Scan for the cell matching the given text and deliver its [x, y] coordinate at center. 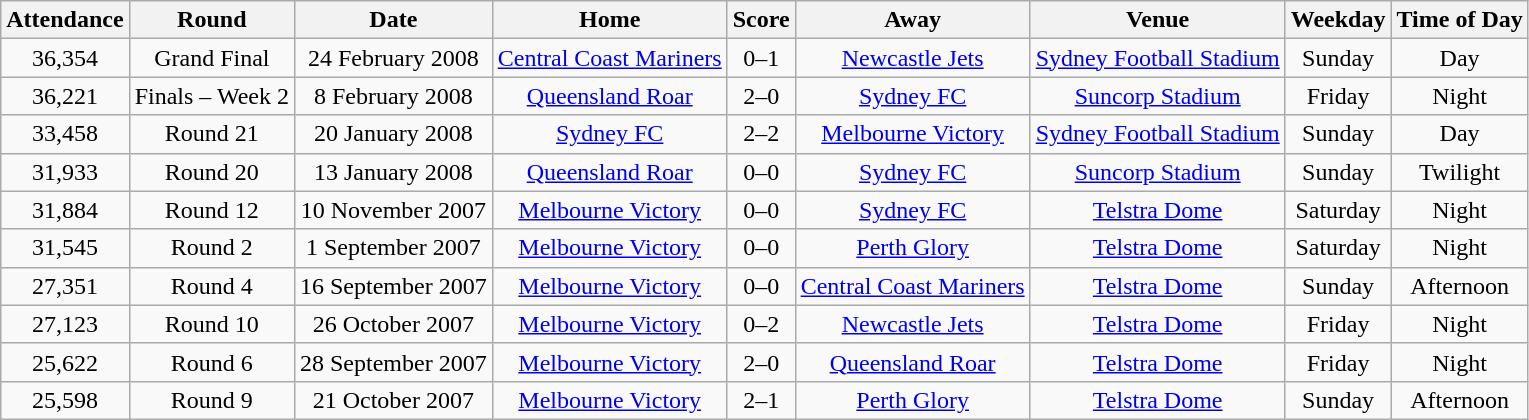
10 November 2007 [393, 210]
33,458 [65, 134]
Round 2 [212, 248]
Home [610, 20]
Date [393, 20]
16 September 2007 [393, 286]
Twilight [1460, 172]
31,884 [65, 210]
Grand Final [212, 58]
0–1 [761, 58]
24 February 2008 [393, 58]
Round 10 [212, 324]
2–2 [761, 134]
36,221 [65, 96]
Round 12 [212, 210]
Finals – Week 2 [212, 96]
Round 20 [212, 172]
Round 6 [212, 362]
0–2 [761, 324]
26 October 2007 [393, 324]
Away [912, 20]
Weekday [1338, 20]
2–1 [761, 400]
Round [212, 20]
Score [761, 20]
21 October 2007 [393, 400]
28 September 2007 [393, 362]
27,351 [65, 286]
8 February 2008 [393, 96]
27,123 [65, 324]
31,933 [65, 172]
1 September 2007 [393, 248]
25,622 [65, 362]
Attendance [65, 20]
20 January 2008 [393, 134]
36,354 [65, 58]
Round 4 [212, 286]
Round 9 [212, 400]
31,545 [65, 248]
Round 21 [212, 134]
25,598 [65, 400]
Time of Day [1460, 20]
Venue [1158, 20]
13 January 2008 [393, 172]
